Pinpoint the cell where the given text exists, returning its [X, Y] midpoint coordinate. 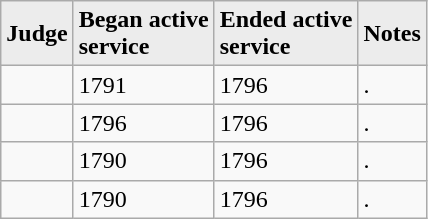
Began activeservice [144, 34]
Ended activeservice [286, 34]
1791 [144, 85]
Notes [392, 34]
Judge [37, 34]
